Extract the (x, y) coordinate from the center of the cell holding the provided text.  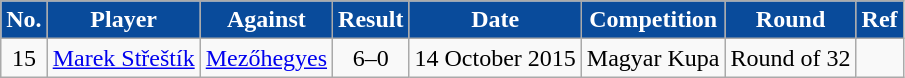
15 (24, 58)
Round of 32 (790, 58)
Magyar Kupa (653, 58)
Marek Střeštík (124, 58)
Ref (880, 20)
Against (266, 20)
Competition (653, 20)
Player (124, 20)
Date (495, 20)
No. (24, 20)
Mezőhegyes (266, 58)
Result (371, 20)
14 October 2015 (495, 58)
Round (790, 20)
6–0 (371, 58)
